Provide the [x, y] coordinate of the cell's center where the given text is located.  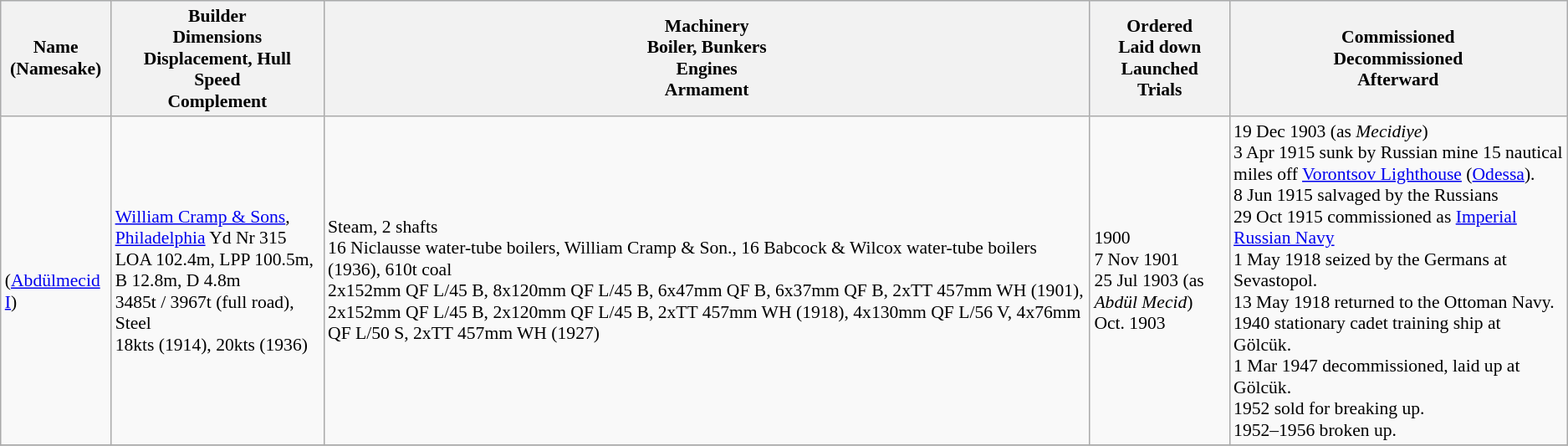
Name(Namesake) [56, 59]
19007 Nov 190125 Jul 1903 (as Abdül Mecid)Oct. 1903 [1159, 281]
William Cramp & Sons, Philadelphia Yd Nr 315LOA 102.4m, LPP 100.5m, B 12.8m, D 4.8m3485t / 3967t (full road), Steel18kts (1914), 20kts (1936) [217, 281]
OrderedLaid downLaunchedTrials [1159, 59]
(Abdülmecid I) [56, 281]
CommissionedDecommissionedAfterward [1398, 59]
MachineryBoiler, BunkersEnginesArmament [707, 59]
BuilderDimensionsDisplacement, HullSpeedComplement [217, 59]
